Locate the cell with the specified text and output its (x, y) center coordinate. 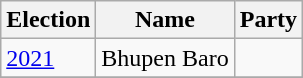
Bhupen Baro (165, 58)
Party (268, 20)
Election (48, 20)
2021 (48, 58)
Name (165, 20)
